Find where the given text appears and provide that cell's center as [X, Y] coordinate. 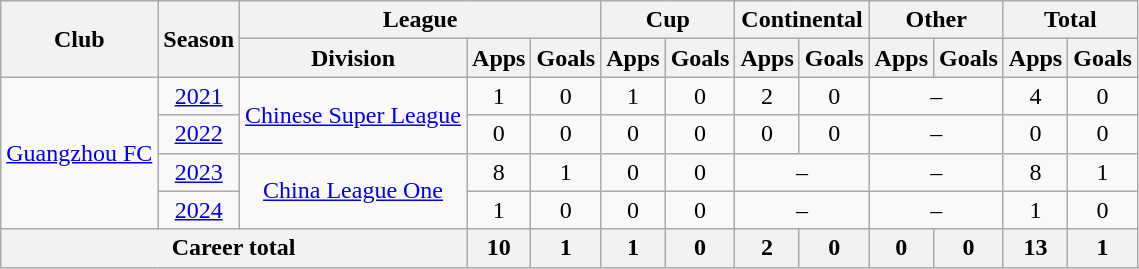
Career total [234, 248]
Total [1070, 20]
Chinese Super League [354, 115]
Season [199, 39]
2021 [199, 96]
Division [354, 58]
Cup [668, 20]
4 [1035, 96]
2023 [199, 172]
Guangzhou FC [80, 153]
10 [499, 248]
China League One [354, 191]
Club [80, 39]
13 [1035, 248]
2022 [199, 134]
2024 [199, 210]
Continental [802, 20]
Other [936, 20]
League [420, 20]
